Output the [x, y] coordinate of the center of the cell containing the given text.  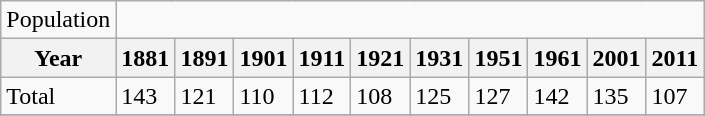
1961 [558, 58]
121 [204, 96]
Population [58, 20]
125 [440, 96]
107 [675, 96]
1951 [498, 58]
Year [58, 58]
1931 [440, 58]
1921 [380, 58]
127 [498, 96]
2011 [675, 58]
1891 [204, 58]
Total [58, 96]
108 [380, 96]
143 [146, 96]
110 [264, 96]
1901 [264, 58]
2001 [616, 58]
142 [558, 96]
1881 [146, 58]
112 [322, 96]
135 [616, 96]
1911 [322, 58]
